Detect which cell encompasses the target text, then output its (X, Y) center coordinate. 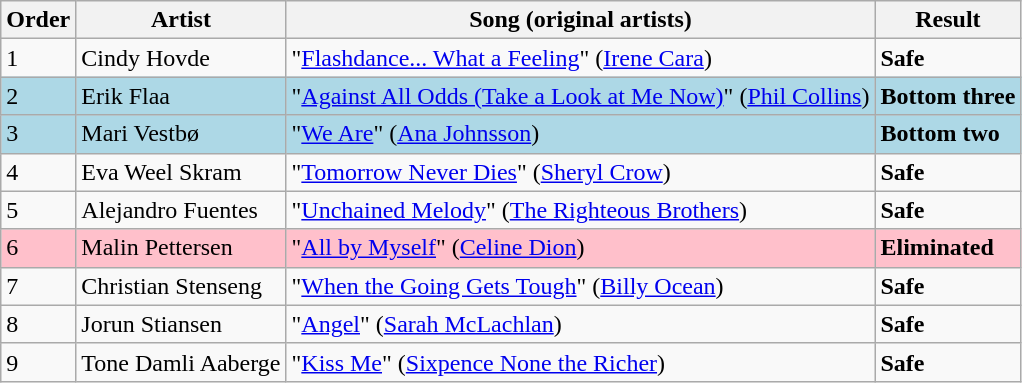
2 (38, 96)
Jorun Stiansen (181, 324)
Erik Flaa (181, 96)
Result (948, 20)
Mari Vestbø (181, 134)
Artist (181, 20)
Alejandro Fuentes (181, 210)
Cindy Hovde (181, 58)
Christian Stenseng (181, 286)
Malin Pettersen (181, 248)
7 (38, 286)
4 (38, 172)
"Flashdance... What a Feeling" (Irene Cara) (580, 58)
Eliminated (948, 248)
8 (38, 324)
Bottom two (948, 134)
"All by Myself" (Celine Dion) (580, 248)
"Tomorrow Never Dies" (Sheryl Crow) (580, 172)
5 (38, 210)
"We Are" (Ana Johnsson) (580, 134)
"Against All Odds (Take a Look at Me Now)" (Phil Collins) (580, 96)
9 (38, 362)
Song (original artists) (580, 20)
6 (38, 248)
Order (38, 20)
"Unchained Melody" (The Righteous Brothers) (580, 210)
Bottom three (948, 96)
3 (38, 134)
"When the Going Gets Tough" (Billy Ocean) (580, 286)
"Angel" (Sarah McLachlan) (580, 324)
Tone Damli Aaberge (181, 362)
"Kiss Me" (Sixpence None the Richer) (580, 362)
Eva Weel Skram (181, 172)
1 (38, 58)
